Identify which cell holds the provided text, then report its [x, y] central coordinate. 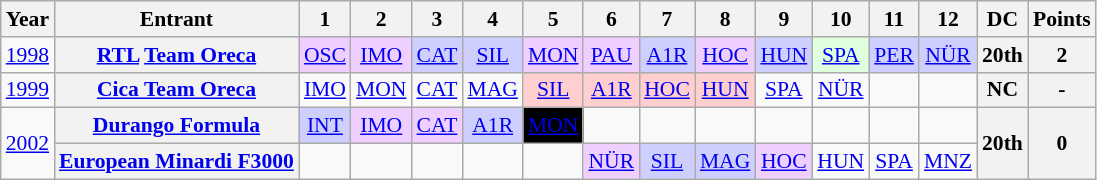
2002 [28, 144]
OSC [325, 55]
MNZ [948, 162]
PAU [611, 55]
RTL Team Oreca [176, 55]
Entrant [176, 19]
0 [1062, 144]
INT [325, 126]
8 [726, 19]
6 [611, 19]
1 [325, 19]
11 [894, 19]
12 [948, 19]
7 [667, 19]
10 [840, 19]
DC [1002, 19]
European Minardi F3000 [176, 162]
1998 [28, 55]
1999 [28, 90]
PER [894, 55]
NC [1002, 90]
Year [28, 19]
3 [436, 19]
4 [492, 19]
9 [784, 19]
Points [1062, 19]
Durango Formula [176, 126]
Cica Team Oreca [176, 90]
5 [554, 19]
- [1062, 90]
